Capture the cell that displays the provided text and extract its (X, Y) central coordinate. 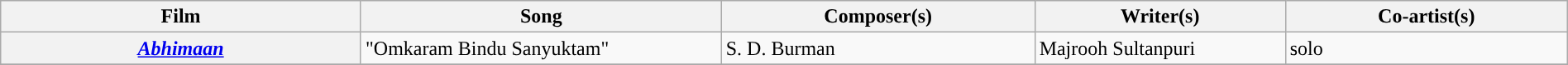
Majrooh Sultanpuri (1159, 48)
solo (1426, 48)
Co-artist(s) (1426, 17)
Abhimaan (181, 48)
"Omkaram Bindu Sanyuktam" (541, 48)
Film (181, 17)
Writer(s) (1159, 17)
Song (541, 17)
Composer(s) (878, 17)
S. D. Burman (878, 48)
